Provide the (X, Y) coordinate of the cell's center where the given text is located.  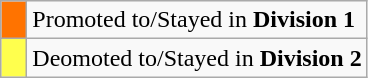
Promoted to/Stayed in Division 1 (197, 20)
Deomoted to/Stayed in Division 2 (197, 58)
